Find where the given text appears and provide that cell's center as (x, y) coordinate. 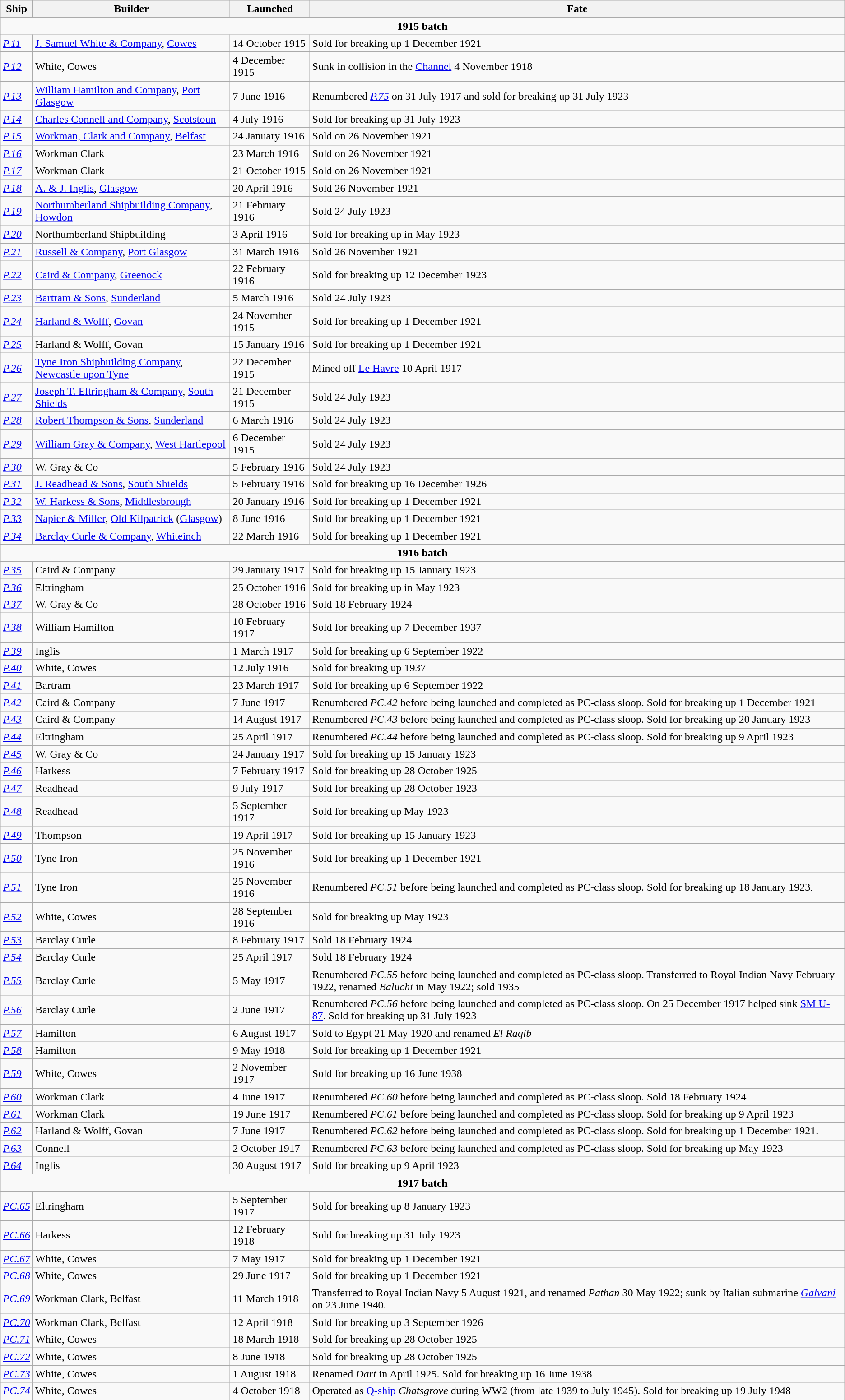
PC.65 (17, 1206)
Sold for breaking up 28 October 1923 (577, 788)
Mined off Le Havre 10 April 1917 (577, 368)
6 August 1917 (270, 1033)
Bartram (131, 685)
28 October 1916 (270, 605)
Napier & Miller, Old Kilpatrick (Glasgow) (131, 518)
P.57 (17, 1033)
P.19 (17, 211)
P.26 (17, 368)
William Hamilton and Company, Port Glasgow (131, 96)
P.44 (17, 737)
Workman, Clark and Company, Belfast (131, 136)
P.55 (17, 981)
29 June 1917 (270, 1276)
Renumbered PC.44 before being launched and completed as PC-class sloop. Sold for breaking up 9 April 1923 (577, 737)
P.59 (17, 1074)
24 January 1917 (270, 754)
14 October 1915 (270, 43)
Sunk in collision in the Channel 4 November 1918 (577, 67)
Renumbered PC.63 before being launched and completed as PC-class sloop. Sold for breaking up May 1923 (577, 1148)
P.16 (17, 153)
31 March 1916 (270, 251)
P.52 (17, 917)
8 June 1918 (270, 1357)
Sold for breaking up 12 December 1923 (577, 275)
William Hamilton (131, 628)
7 February 1917 (270, 771)
25 October 1916 (270, 587)
14 August 1917 (270, 720)
P.18 (17, 188)
PC.69 (17, 1299)
2 October 1917 (270, 1148)
P.11 (17, 43)
12 April 1918 (270, 1322)
P.62 (17, 1131)
19 April 1917 (270, 835)
Tyne Iron Shipbuilding Company, Newcastle upon Tyne (131, 368)
8 February 1917 (270, 940)
19 June 1917 (270, 1114)
P.49 (17, 835)
1915 batch (422, 26)
P.45 (17, 754)
24 January 1916 (270, 136)
Renumbered PC.42 before being launched and completed as PC-class sloop. Sold for breaking up 1 December 1921 (577, 702)
24 November 1915 (270, 321)
Joseph T. Eltringham & Company, South Shields (131, 397)
P.17 (17, 171)
10 February 1917 (270, 628)
P.32 (17, 501)
P.14 (17, 119)
P.37 (17, 605)
P.50 (17, 858)
PC.70 (17, 1322)
4 July 1916 (270, 119)
Sold for breaking up 9 April 1923 (577, 1165)
P.46 (17, 771)
Renumbered PC.62 before being launched and completed as PC-class sloop. Sold for breaking up 1 December 1921. (577, 1131)
22 February 1916 (270, 275)
P.40 (17, 668)
1 March 1917 (270, 651)
Barclay Curle & Company, Whiteinch (131, 536)
15 January 1916 (270, 345)
P.54 (17, 957)
28 September 1916 (270, 917)
P.41 (17, 685)
3 April 1916 (270, 234)
P.24 (17, 321)
Northumberland Shipbuilding (131, 234)
Bartram & Sons, Sunderland (131, 298)
P.25 (17, 345)
9 July 1917 (270, 788)
30 August 1917 (270, 1165)
Fate (577, 9)
22 December 1915 (270, 368)
P.43 (17, 720)
4 June 1917 (270, 1097)
P.34 (17, 536)
P.42 (17, 702)
8 June 1916 (270, 518)
11 March 1918 (270, 1299)
18 March 1918 (270, 1340)
Charles Connell and Company, Scotstoun (131, 119)
P.47 (17, 788)
Russell & Company, Port Glasgow (131, 251)
PC.67 (17, 1258)
Renumbered PC.51 before being launched and completed as PC-class sloop. Sold for breaking up 18 January 1923, (577, 887)
Ship (17, 9)
J. Samuel White & Company, Cowes (131, 43)
W. Harkess & Sons, Middlesbrough (131, 501)
P.48 (17, 811)
Renumbered PC.60 before being launched and completed as PC-class sloop. Sold 18 February 1924 (577, 1097)
Sold for breaking up 3 September 1926 (577, 1322)
21 October 1915 (270, 171)
PC.68 (17, 1276)
P.64 (17, 1165)
1916 batch (422, 553)
20 January 1916 (270, 501)
P.53 (17, 940)
4 December 1915 (270, 67)
Robert Thompson & Sons, Sunderland (131, 420)
Operated as Q-ship Chatsgrove during WW2 (from late 1939 to July 1945). Sold for breaking up 19 July 1948 (577, 1391)
Renumbered PC.61 before being launched and completed as PC-class sloop. Sold for breaking up 9 April 1923 (577, 1114)
Connell (131, 1148)
21 February 1916 (270, 211)
P.35 (17, 570)
P.20 (17, 234)
P.39 (17, 651)
PC.66 (17, 1235)
Sold for breaking up 7 December 1937 (577, 628)
7 June 1916 (270, 96)
Sold for breaking up 1937 (577, 668)
A. & J. Inglis, Glasgow (131, 188)
2 June 1917 (270, 1010)
23 March 1917 (270, 685)
23 March 1916 (270, 153)
21 December 1915 (270, 397)
Renamed Dart in April 1925. Sold for breaking up 16 June 1938 (577, 1374)
12 February 1918 (270, 1235)
Sold to Egypt 21 May 1920 and renamed El Raqib (577, 1033)
Sold for breaking up 16 June 1938 (577, 1074)
J. Readhead & Sons, South Shields (131, 484)
P.28 (17, 420)
P.60 (17, 1097)
P.31 (17, 484)
P.30 (17, 467)
2 November 1917 (270, 1074)
PC.73 (17, 1374)
P.29 (17, 444)
Caird & Company, Greenock (131, 275)
20 April 1916 (270, 188)
5 March 1916 (270, 298)
P.61 (17, 1114)
P.63 (17, 1148)
William Gray & Company, West Hartlepool (131, 444)
4 October 1918 (270, 1391)
P.58 (17, 1050)
P.13 (17, 96)
Sold for breaking up 16 December 1926 (577, 484)
P.33 (17, 518)
PC.72 (17, 1357)
7 May 1917 (270, 1258)
6 December 1915 (270, 444)
Launched (270, 9)
P.36 (17, 587)
Sold for breaking up 8 January 1923 (577, 1206)
P.21 (17, 251)
P.56 (17, 1010)
Renumbered PC.56 before being launched and completed as PC-class sloop. On 25 December 1917 helped sink SM U-87. Sold for breaking up 31 July 1923 (577, 1010)
22 March 1916 (270, 536)
P.38 (17, 628)
1917 batch (422, 1183)
9 May 1918 (270, 1050)
P.15 (17, 136)
12 July 1916 (270, 668)
Northumberland Shipbuilding Company, Howdon (131, 211)
P.23 (17, 298)
PC.71 (17, 1340)
Transferred to Royal Indian Navy 5 August 1921, and renamed Pathan 30 May 1922; sunk by Italian submarine Galvani on 23 June 1940. (577, 1299)
P.51 (17, 887)
1 August 1918 (270, 1374)
6 March 1916 (270, 420)
29 January 1917 (270, 570)
Renumbered P.75 on 31 July 1917 and sold for breaking up 31 July 1923 (577, 96)
Thompson (131, 835)
Builder (131, 9)
P.22 (17, 275)
PC.74 (17, 1391)
5 May 1917 (270, 981)
P.27 (17, 397)
P.12 (17, 67)
Renumbered PC.43 before being launched and completed as PC-class sloop. Sold for breaking up 20 January 1923 (577, 720)
